From the cell containing the given text, extract its center point as [x, y] coordinate. 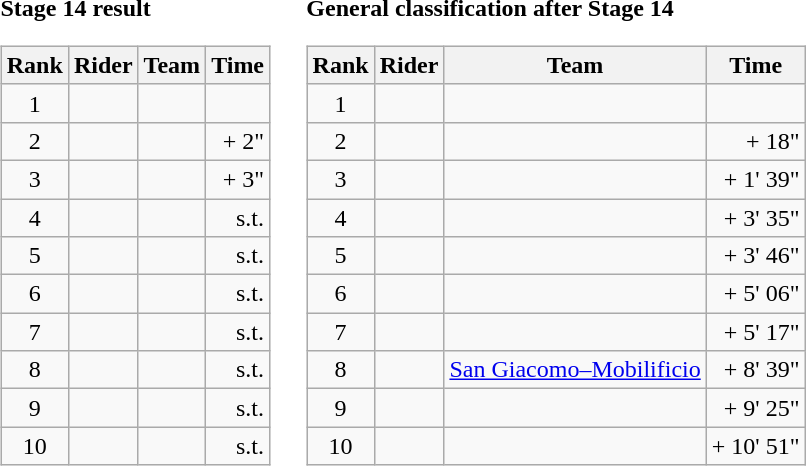
+ 8' 39" [756, 370]
+ 18" [756, 141]
+ 9' 25" [756, 408]
+ 2" [238, 141]
+ 1' 39" [756, 179]
+ 5' 06" [756, 294]
+ 3' 46" [756, 256]
+ 5' 17" [756, 332]
+ 10' 51" [756, 446]
+ 3' 35" [756, 217]
San Giacomo–Mobilificio [575, 370]
+ 3" [238, 179]
